Output the [X, Y] coordinate of the center of the cell containing the given text.  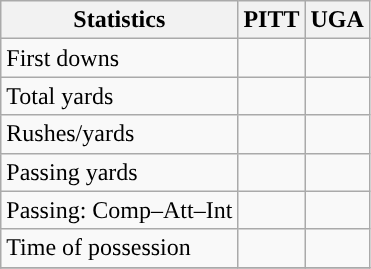
Rushes/yards [120, 134]
Time of possession [120, 248]
First downs [120, 58]
PITT [272, 20]
Statistics [120, 20]
Passing yards [120, 172]
UGA [337, 20]
Total yards [120, 96]
Passing: Comp–Att–Int [120, 210]
